Determine the (x, y) coordinate at the center of the cell enclosing the given text.  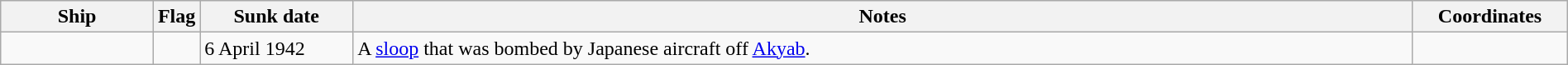
Flag (176, 17)
Ship (78, 17)
6 April 1942 (276, 48)
Notes (883, 17)
Sunk date (276, 17)
Coordinates (1490, 17)
A sloop that was bombed by Japanese aircraft off Akyab. (883, 48)
